Find where the given text appears and provide that cell's center as [X, Y] coordinate. 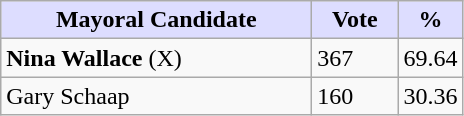
367 [355, 58]
160 [355, 96]
Nina Wallace (X) [156, 58]
% [430, 20]
69.64 [430, 58]
Gary Schaap [156, 96]
Vote [355, 20]
30.36 [430, 96]
Mayoral Candidate [156, 20]
